Output the [X, Y] coordinate of the center of the cell containing the given text.  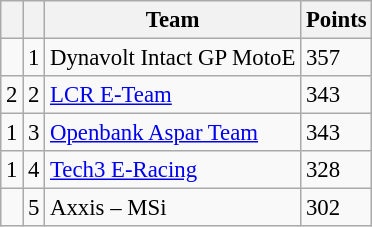
Dynavolt Intact GP MotoE [173, 58]
328 [336, 170]
Openbank Aspar Team [173, 133]
Team [173, 20]
357 [336, 58]
3 [34, 133]
LCR E-Team [173, 95]
302 [336, 208]
Points [336, 20]
Tech3 E-Racing [173, 170]
Axxis – MSi [173, 208]
5 [34, 208]
4 [34, 170]
